Pinpoint the cell where the given text exists, returning its [X, Y] midpoint coordinate. 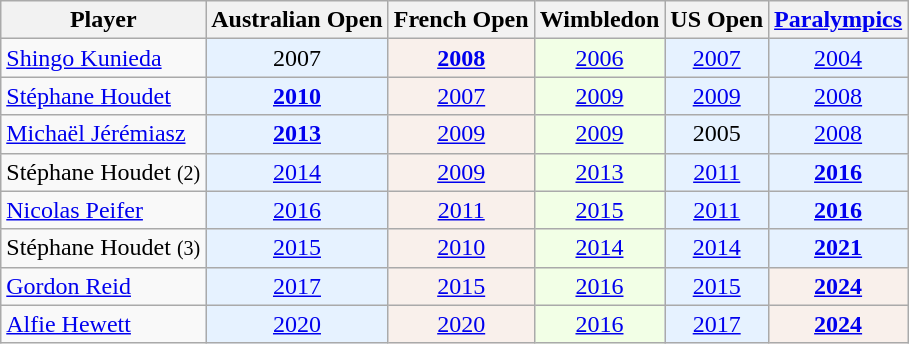
Gordon Reid [104, 286]
Nicolas Peifer [104, 210]
2006 [600, 58]
2004 [838, 58]
2021 [838, 248]
Shingo Kunieda [104, 58]
Michaël Jérémiasz [104, 134]
French Open [461, 20]
US Open [717, 20]
2005 [717, 134]
Australian Open [297, 20]
Stéphane Houdet (3) [104, 248]
Stéphane Houdet [104, 96]
Stéphane Houdet (2) [104, 172]
Alfie Hewett [104, 324]
Paralympics [838, 20]
Player [104, 20]
Wimbledon [600, 20]
